Return the [x, y] coordinate for the center point of the cell that contains the specified text.  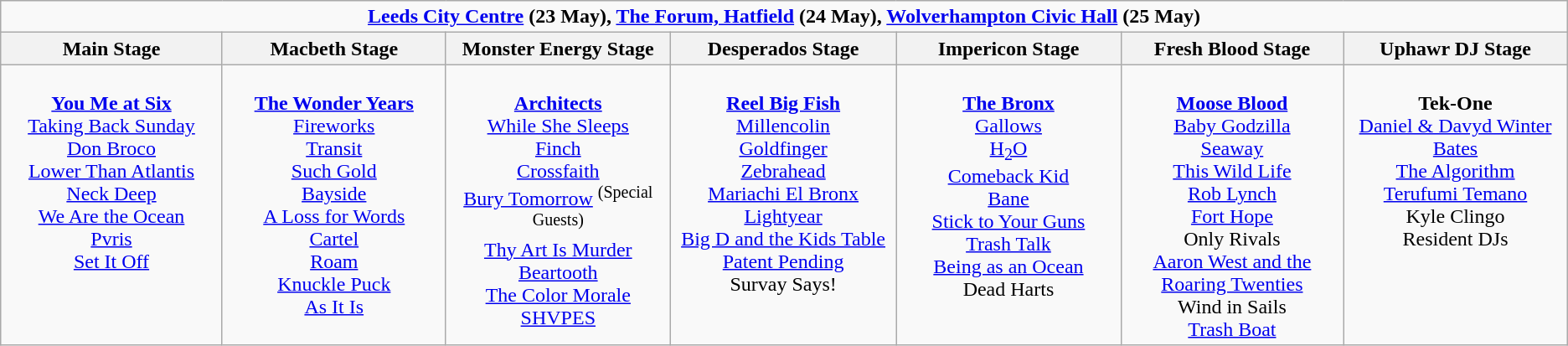
Leeds City Centre (23 May), The Forum, Hatfield (24 May), Wolverhampton Civic Hall (25 May) [784, 17]
You Me at Six Taking Back Sunday Don Broco Lower Than Atlantis Neck Deep We Are the Ocean Pvris Set It Off [112, 204]
Uphawr DJ Stage [1456, 49]
The Bronx Gallows H2O Comeback Kid Bane Stick to Your Guns Trash Talk Being as an Ocean Dead Harts [1008, 204]
Architects While She Sleeps Finch Crossfaith Bury Tomorrow (Special Guests) Thy Art Is Murder Beartooth The Color Morale SHVPES [558, 204]
Reel Big Fish Millencolin Goldfinger Zebrahead Mariachi El Bronx Lightyear Big D and the Kids Table Patent Pending Survay Says! [783, 204]
Moose Blood Baby Godzilla Seaway This Wild Life Rob Lynch Fort Hope Only Rivals Aaron West and the Roaring Twenties Wind in Sails Trash Boat [1232, 204]
Tek-One Daniel & Davyd Winter Bates The Algorithm Terufumi Temano Kyle Clingo Resident DJs [1456, 204]
Macbeth Stage [333, 49]
The Wonder Years Fireworks Transit Such Gold Bayside A Loss for Words Cartel Roam Knuckle Puck As It Is [333, 204]
Desperados Stage [783, 49]
Main Stage [112, 49]
Fresh Blood Stage [1232, 49]
Monster Energy Stage [558, 49]
Impericon Stage [1008, 49]
